Return (X, Y) of the center of cell containing provided text 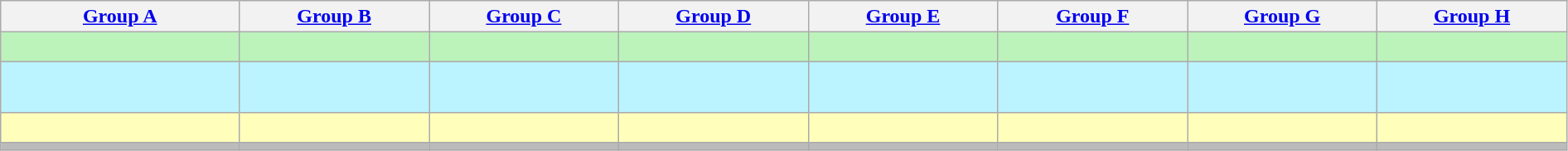
Group A (120, 17)
Group F (1092, 17)
Group E (903, 17)
Group H (1472, 17)
Group D (713, 17)
Group C (524, 17)
Group B (335, 17)
Group G (1283, 17)
